Output the (X, Y) coordinate of the center of the cell containing the given text.  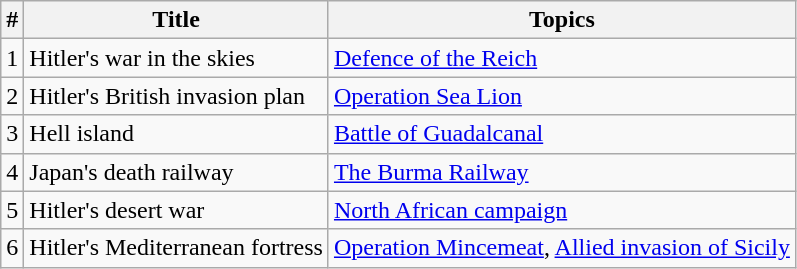
Battle of Guadalcanal (562, 134)
2 (12, 96)
North African campaign (562, 210)
4 (12, 172)
6 (12, 248)
The Burma Railway (562, 172)
Operation Sea Lion (562, 96)
Hitler's war in the skies (176, 58)
1 (12, 58)
Hitler's British invasion plan (176, 96)
5 (12, 210)
Hitler's desert war (176, 210)
Japan's death railway (176, 172)
Operation Mincemeat, Allied invasion of Sicily (562, 248)
Topics (562, 20)
Hell island (176, 134)
Defence of the Reich (562, 58)
3 (12, 134)
Title (176, 20)
Hitler's Mediterranean fortress (176, 248)
# (12, 20)
